Extract the [X, Y] coordinate from the center of the cell holding the provided text.  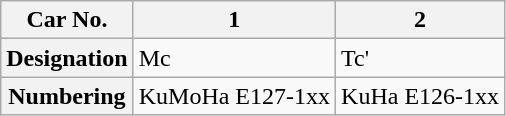
KuHa E126-1xx [420, 96]
1 [234, 20]
Numbering [67, 96]
KuMoHa E127-1xx [234, 96]
2 [420, 20]
Car No. [67, 20]
Tc' [420, 58]
Designation [67, 58]
Mc [234, 58]
